Extract the [X, Y] coordinate from the center of the cell holding the provided text.  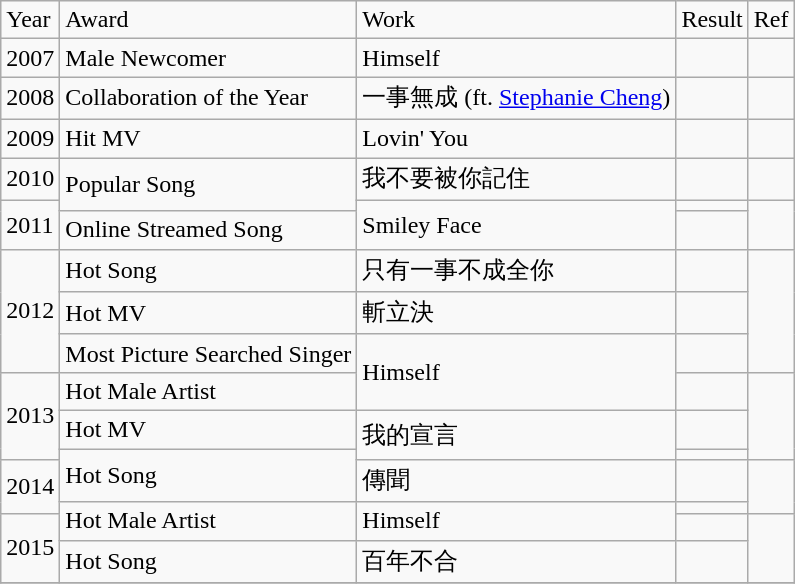
Award [208, 20]
Most Picture Searched Singer [208, 353]
傳聞 [516, 482]
Work [516, 20]
Popular Song [208, 185]
我不要被你記住 [516, 180]
Ref [771, 20]
Smiley Face [516, 224]
2008 [30, 98]
Lovin' You [516, 138]
我的宣言 [516, 434]
2009 [30, 138]
Collaboration of the Year [208, 98]
Male Newcomer [208, 58]
Online Streamed Song [208, 230]
一事無成 (ft. Stephanie Cheng) [516, 98]
百年不合 [516, 562]
2012 [30, 310]
斬立決 [516, 314]
2015 [30, 548]
2014 [30, 487]
2007 [30, 58]
2011 [30, 224]
Year [30, 20]
Hit MV [208, 138]
2010 [30, 180]
只有一事不成全你 [516, 270]
Result [712, 20]
2013 [30, 416]
